From the cell containing the given text, extract its center point as (X, Y) coordinate. 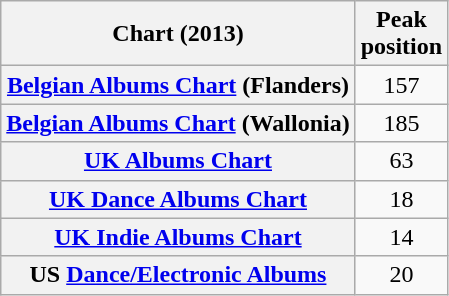
18 (401, 199)
185 (401, 123)
US Dance/Electronic Albums (178, 275)
157 (401, 85)
63 (401, 161)
UK Dance Albums Chart (178, 199)
UK Indie Albums Chart (178, 237)
14 (401, 237)
Peakposition (401, 34)
Belgian Albums Chart (Wallonia) (178, 123)
UK Albums Chart (178, 161)
20 (401, 275)
Chart (2013) (178, 34)
Belgian Albums Chart (Flanders) (178, 85)
